Locate the cell with the specified text and output its [x, y] center coordinate. 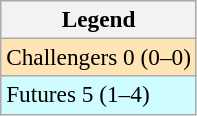
Legend [99, 19]
Futures 5 (1–4) [99, 95]
Challengers 0 (0–0) [99, 57]
